Return the (X, Y) coordinate for the center point of the cell that contains the specified text.  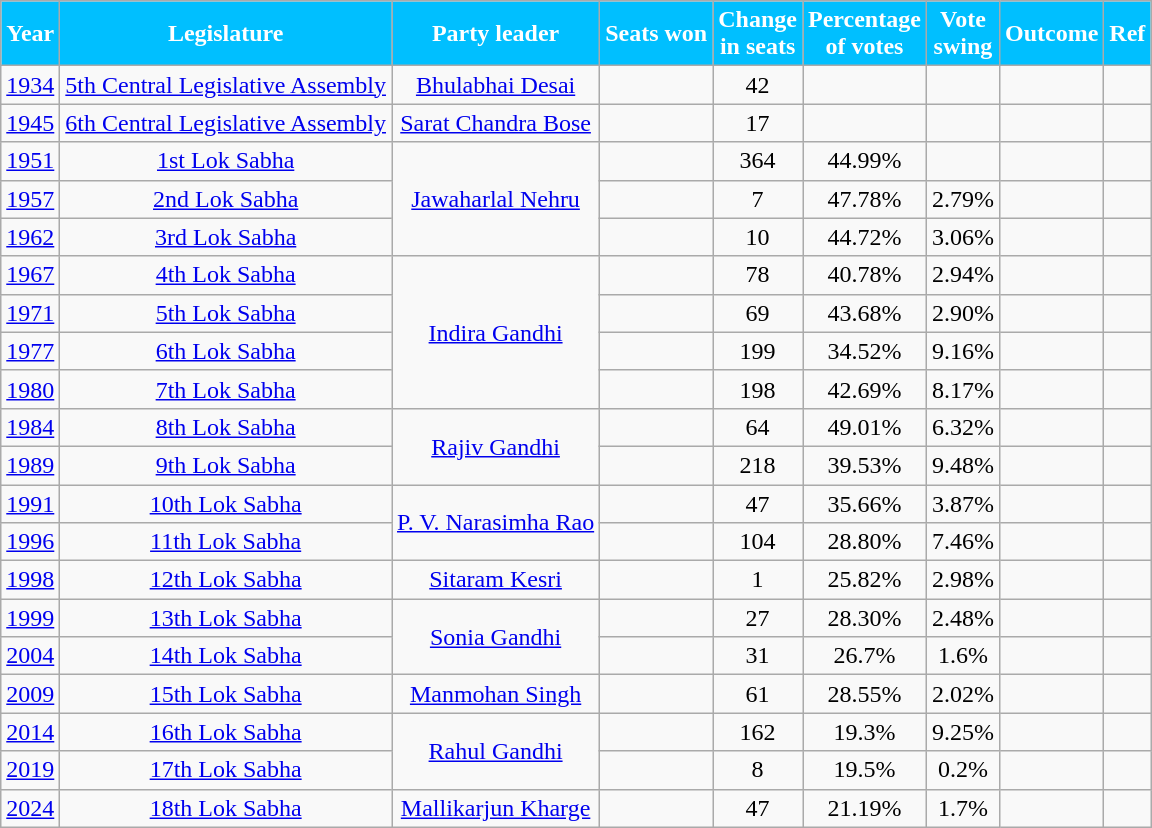
42.69% (864, 389)
1.6% (962, 656)
28.30% (864, 618)
Sonia Gandhi (496, 637)
15th Lok Sabha (226, 694)
Legislature (226, 34)
1962 (30, 237)
364 (758, 161)
Rahul Gandhi (496, 751)
8.17% (962, 389)
1989 (30, 465)
Changein seats (758, 34)
2019 (30, 770)
39.53% (864, 465)
17th Lok Sabha (226, 770)
64 (758, 427)
1st Lok Sabha (226, 161)
35.66% (864, 503)
21.19% (864, 808)
43.68% (864, 313)
1991 (30, 503)
Percentageof votes (864, 34)
2014 (30, 732)
1984 (30, 427)
2.94% (962, 275)
1957 (30, 199)
12th Lok Sabha (226, 580)
2024 (30, 808)
11th Lok Sabha (226, 542)
10th Lok Sabha (226, 503)
47.78% (864, 199)
5th Lok Sabha (226, 313)
2.98% (962, 580)
198 (758, 389)
Seats won (656, 34)
31 (758, 656)
Outcome (1051, 34)
Mallikarjun Kharge (496, 808)
19.3% (864, 732)
1951 (30, 161)
17 (758, 123)
3.06% (962, 237)
162 (758, 732)
16th Lok Sabha (226, 732)
2.48% (962, 618)
6th Central Legislative Assembly (226, 123)
14th Lok Sabha (226, 656)
13th Lok Sabha (226, 618)
9.48% (962, 465)
61 (758, 694)
25.82% (864, 580)
1998 (30, 580)
P. V. Narasimha Rao (496, 522)
8 (758, 770)
78 (758, 275)
199 (758, 351)
1999 (30, 618)
6th Lok Sabha (226, 351)
7th Lok Sabha (226, 389)
9.25% (962, 732)
2009 (30, 694)
5th Central Legislative Assembly (226, 85)
27 (758, 618)
28.55% (864, 694)
Voteswing (962, 34)
Manmohan Singh (496, 694)
Sarat Chandra Bose (496, 123)
1967 (30, 275)
49.01% (864, 427)
0.2% (962, 770)
44.99% (864, 161)
1934 (30, 85)
10 (758, 237)
1980 (30, 389)
6.32% (962, 427)
104 (758, 542)
1971 (30, 313)
2.90% (962, 313)
Sitaram Kesri (496, 580)
2.79% (962, 199)
18th Lok Sabha (226, 808)
2nd Lok Sabha (226, 199)
1996 (30, 542)
2.02% (962, 694)
40.78% (864, 275)
4th Lok Sabha (226, 275)
Year (30, 34)
69 (758, 313)
1977 (30, 351)
2004 (30, 656)
26.7% (864, 656)
3rd Lok Sabha (226, 237)
218 (758, 465)
8th Lok Sabha (226, 427)
7.46% (962, 542)
Jawaharlal Nehru (496, 199)
28.80% (864, 542)
Ref (1128, 34)
Rajiv Gandhi (496, 446)
42 (758, 85)
34.52% (864, 351)
1.7% (962, 808)
Indira Gandhi (496, 332)
3.87% (962, 503)
19.5% (864, 770)
9.16% (962, 351)
Party leader (496, 34)
7 (758, 199)
Bhulabhai Desai (496, 85)
9th Lok Sabha (226, 465)
44.72% (864, 237)
1945 (30, 123)
1 (758, 580)
